Search for the cell housing the specified text and yield its [x, y] center coordinate. 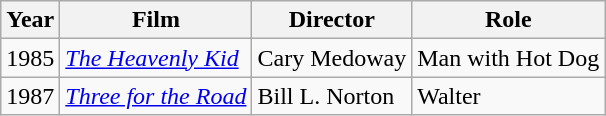
Man with Hot Dog [508, 58]
The Heavenly Kid [156, 58]
Walter [508, 96]
Bill L. Norton [332, 96]
Cary Medoway [332, 58]
Director [332, 20]
Role [508, 20]
Film [156, 20]
Three for the Road [156, 96]
1985 [30, 58]
Year [30, 20]
1987 [30, 96]
